Extract the (x, y) coordinate from the center of the cell holding the provided text.  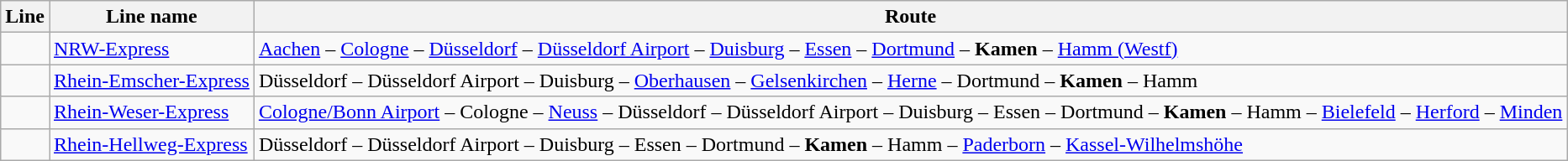
Route (911, 17)
Rhein-Emscher-Express (151, 80)
Line name (151, 17)
Cologne/Bonn Airport – Cologne – Neuss – Düsseldorf – Düsseldorf Airport – Duisburg – Essen – Dortmund – Kamen – Hamm – Bielefeld – Herford – Minden (911, 112)
Rhein-Hellweg-Express (151, 144)
Rhein-Weser-Express (151, 112)
NRW-Express (151, 49)
Aachen – Cologne – Düsseldorf – Düsseldorf Airport – Duisburg – Essen – Dortmund – Kamen – Hamm (Westf) (911, 49)
Düsseldorf – Düsseldorf Airport – Duisburg – Essen – Dortmund – Kamen – Hamm – Paderborn – Kassel-Wilhelmshöhe (911, 144)
Line (25, 17)
Düsseldorf – Düsseldorf Airport – Duisburg – Oberhausen – Gelsenkirchen – Herne – Dortmund – Kamen – Hamm (911, 80)
